Locate the cell with the specified text and output its (x, y) center coordinate. 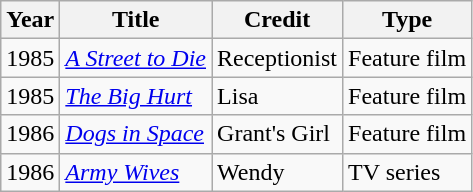
Type (408, 20)
Credit (278, 20)
Title (136, 20)
A Street to Die (136, 58)
Receptionist (278, 58)
Dogs in Space (136, 134)
TV series (408, 172)
Grant's Girl (278, 134)
Lisa (278, 96)
Army Wives (136, 172)
Wendy (278, 172)
Year (30, 20)
The Big Hurt (136, 96)
